Capture the cell that displays the provided text and extract its [x, y] central coordinate. 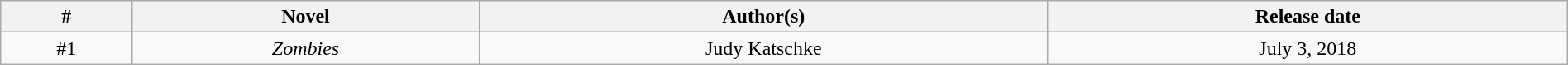
Novel [306, 17]
July 3, 2018 [1307, 48]
Judy Katschke [763, 48]
# [66, 17]
#1 [66, 48]
Zombies [306, 48]
Release date [1307, 17]
Author(s) [763, 17]
